Find where the given text appears and provide that cell's center as [x, y] coordinate. 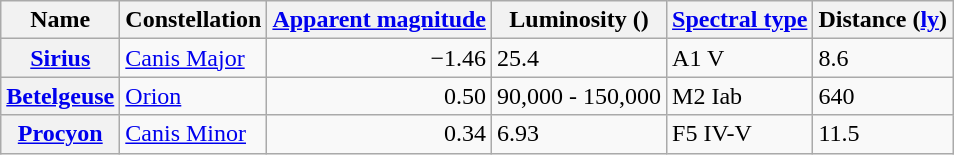
0.34 [380, 134]
F5 IV-V [740, 134]
11.5 [883, 134]
Canis Minor [194, 134]
Constellation [194, 20]
M2 Iab [740, 96]
Name [60, 20]
A1 V [740, 58]
0.50 [380, 96]
Sirius [60, 58]
6.93 [580, 134]
Orion [194, 96]
Luminosity () [580, 20]
Procyon [60, 134]
Canis Major [194, 58]
−1.46 [380, 58]
Spectral type [740, 20]
8.6 [883, 58]
Apparent magnitude [380, 20]
Distance (ly) [883, 20]
90,000 - 150,000 [580, 96]
640 [883, 96]
25.4 [580, 58]
Betelgeuse [60, 96]
